Capture the cell that displays the provided text and extract its [x, y] central coordinate. 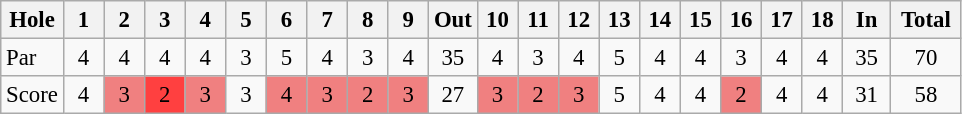
9 [408, 20]
11 [538, 20]
16 [742, 20]
10 [498, 20]
18 [822, 20]
7 [328, 20]
58 [926, 95]
70 [926, 58]
In [867, 20]
Score [32, 95]
31 [867, 95]
1 [84, 20]
12 [578, 20]
14 [660, 20]
Total [926, 20]
Out [454, 20]
Hole [32, 20]
6 [286, 20]
15 [700, 20]
17 [782, 20]
Par [32, 58]
13 [620, 20]
27 [454, 95]
8 [368, 20]
